Identify which cell holds the provided text, then report its (x, y) central coordinate. 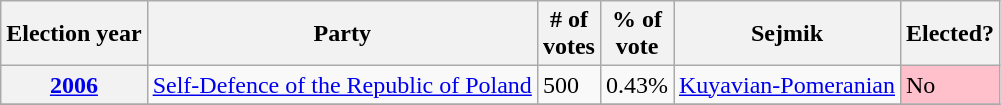
500 (568, 85)
# ofvotes (568, 34)
0.43% (636, 85)
Self-Defence of the Republic of Poland (342, 85)
Sejmik (788, 34)
No (950, 85)
Kuyavian-Pomeranian (788, 85)
2006 (74, 85)
Elected? (950, 34)
% ofvote (636, 34)
Party (342, 34)
Election year (74, 34)
